Determine the (X, Y) coordinate at the center of the cell enclosing the given text.  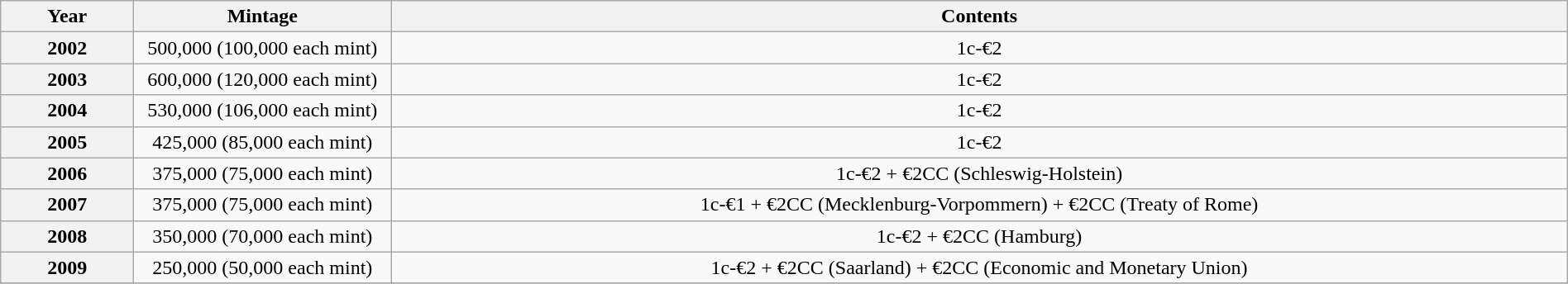
2002 (68, 48)
1c-€2 + €2CC (Hamburg) (979, 236)
2008 (68, 236)
600,000 (120,000 each mint) (263, 79)
2006 (68, 173)
425,000 (85,000 each mint) (263, 142)
2004 (68, 111)
250,000 (50,000 each mint) (263, 267)
2005 (68, 142)
2007 (68, 205)
2009 (68, 267)
Mintage (263, 17)
500,000 (100,000 each mint) (263, 48)
2003 (68, 79)
1c-€2 + €2CC (Saarland) + €2CC (Economic and Monetary Union) (979, 267)
Year (68, 17)
1c-€1 + €2CC (Mecklenburg-Vorpommern) + €2CC (Treaty of Rome) (979, 205)
Contents (979, 17)
350,000 (70,000 each mint) (263, 236)
1c-€2 + €2CC (Schleswig-Holstein) (979, 173)
530,000 (106,000 each mint) (263, 111)
